Extract the [X, Y] coordinate from the center of the cell holding the provided text.  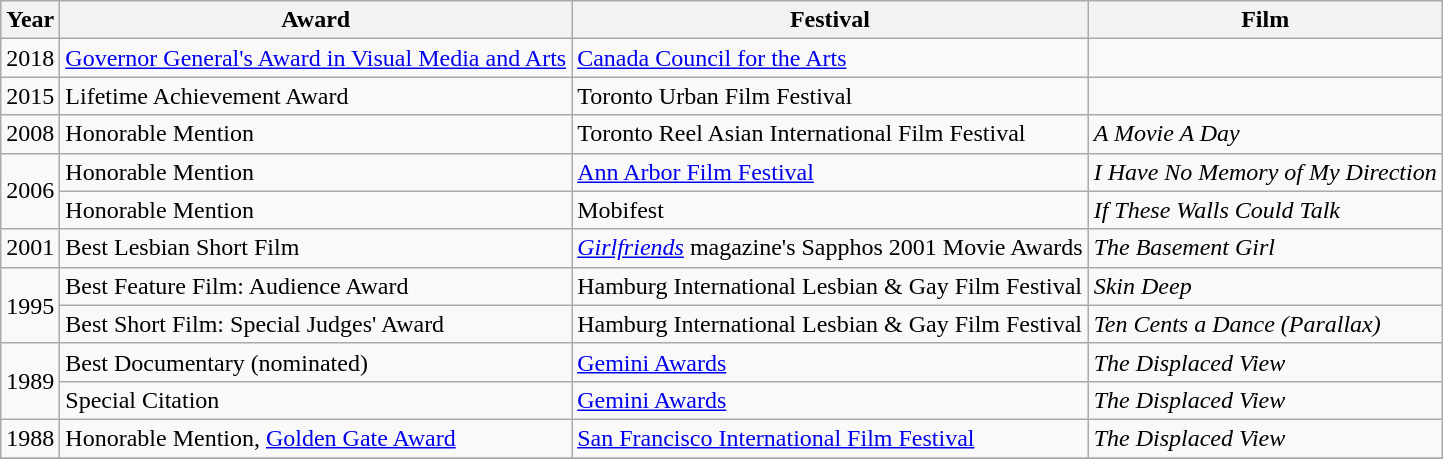
I Have No Memory of My Direction [1265, 172]
1988 [30, 438]
Ann Arbor Film Festival [830, 172]
1989 [30, 381]
Festival [830, 20]
Year [30, 20]
Governor General's Award in Visual Media and Arts [316, 58]
Mobifest [830, 210]
Special Citation [316, 400]
Lifetime Achievement Award [316, 96]
2015 [30, 96]
Best Short Film: Special Judges' Award [316, 324]
Toronto Urban Film Festival [830, 96]
Best Documentary (nominated) [316, 362]
Film [1265, 20]
1995 [30, 305]
If These Walls Could Talk [1265, 210]
2018 [30, 58]
Honorable Mention, Golden Gate Award [316, 438]
The Basement Girl [1265, 248]
Skin Deep [1265, 286]
2008 [30, 134]
Girlfriends magazine's Sapphos 2001 Movie Awards [830, 248]
2001 [30, 248]
San Francisco International Film Festival [830, 438]
Best Feature Film: Audience Award [316, 286]
Ten Cents a Dance (Parallax) [1265, 324]
Best Lesbian Short Film [316, 248]
Canada Council for the Arts [830, 58]
A Movie A Day [1265, 134]
Award [316, 20]
2006 [30, 191]
Toronto Reel Asian International Film Festival [830, 134]
